Identify which cell holds the provided text, then report its [x, y] central coordinate. 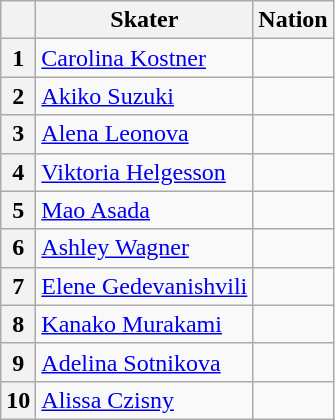
Akiko Suzuki [144, 96]
4 [18, 172]
Ashley Wagner [144, 248]
10 [18, 400]
Viktoria Helgesson [144, 172]
1 [18, 58]
5 [18, 210]
3 [18, 134]
Kanako Murakami [144, 324]
Skater [144, 20]
6 [18, 248]
9 [18, 362]
Carolina Kostner [144, 58]
7 [18, 286]
Elene Gedevanishvili [144, 286]
8 [18, 324]
Alena Leonova [144, 134]
Nation [293, 20]
Mao Asada [144, 210]
Alissa Czisny [144, 400]
Adelina Sotnikova [144, 362]
2 [18, 96]
